Provide the [X, Y] coordinate of the cell's center where the given text is located.  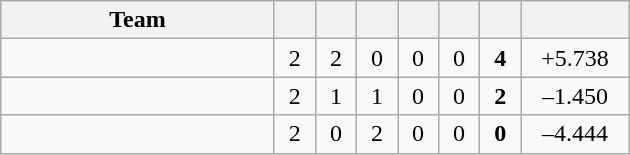
Team [138, 20]
–4.444 [576, 134]
+5.738 [576, 58]
–1.450 [576, 96]
4 [500, 58]
